Output the (x, y) coordinate of the center of the cell containing the given text.  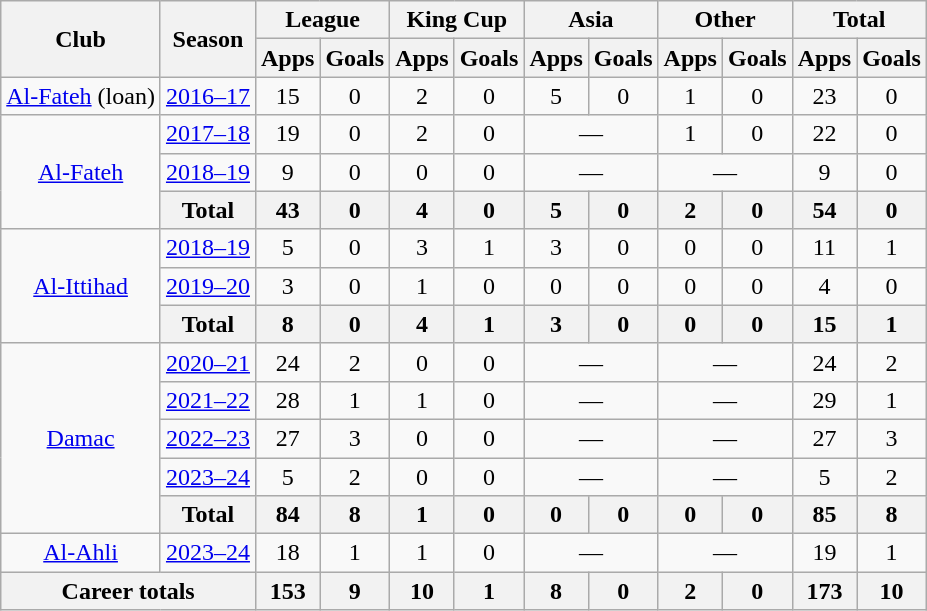
2022–23 (208, 438)
84 (287, 515)
11 (824, 248)
2016–17 (208, 96)
23 (824, 96)
28 (287, 400)
2020–21 (208, 362)
Al-Fateh (81, 172)
54 (824, 210)
Club (81, 39)
85 (824, 515)
2017–18 (208, 134)
18 (287, 553)
29 (824, 400)
Al-Fateh (loan) (81, 96)
Asia (591, 20)
King Cup (457, 20)
43 (287, 210)
22 (824, 134)
173 (824, 591)
Al-Ittihad (81, 286)
Career totals (128, 591)
153 (287, 591)
2019–20 (208, 286)
Damac (81, 438)
Other (725, 20)
Season (208, 39)
League (322, 20)
2021–22 (208, 400)
Al-Ahli (81, 553)
